Determine the (X, Y) coordinate at the center of the cell enclosing the given text.  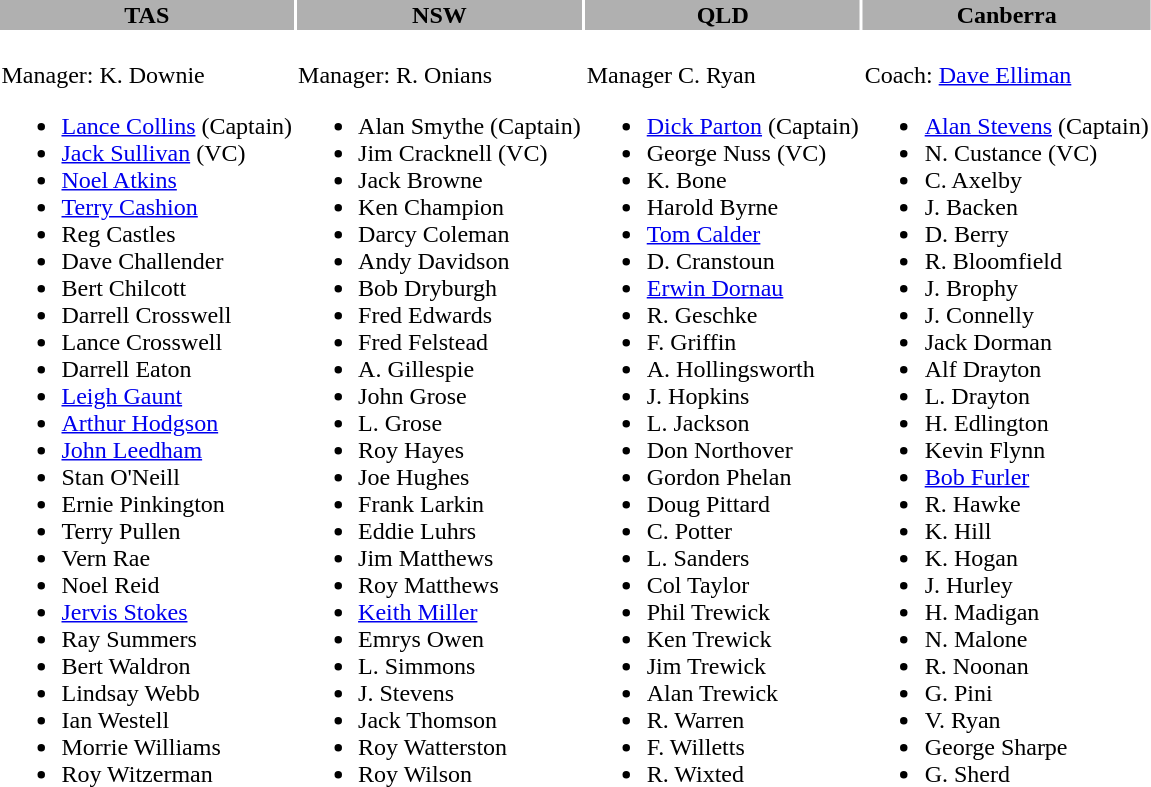
TAS (147, 15)
QLD (722, 15)
Canberra (1006, 15)
NSW (440, 15)
